Determine the (x, y) coordinate at the center of the cell enclosing the given text.  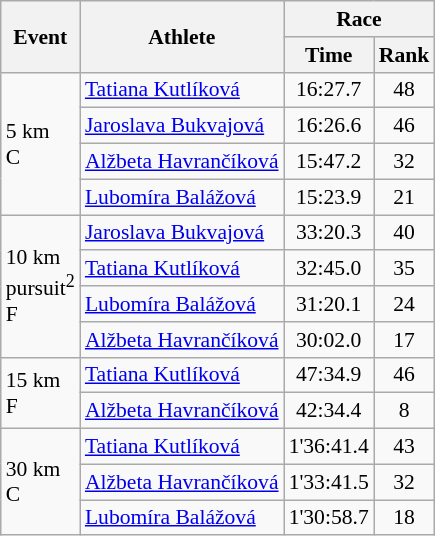
47:34.9 (329, 375)
Rank (404, 55)
10 km pursuit2 F (40, 286)
33:20.3 (329, 233)
Time (329, 55)
42:34.4 (329, 411)
18 (404, 518)
Athlete (182, 36)
16:26.6 (329, 126)
30 km C (40, 482)
Race (360, 19)
21 (404, 197)
35 (404, 269)
30:02.0 (329, 340)
5 km C (40, 143)
1'33:41.5 (329, 482)
24 (404, 304)
16:27.7 (329, 90)
40 (404, 233)
32:45.0 (329, 269)
15:23.9 (329, 197)
17 (404, 340)
15:47.2 (329, 162)
31:20.1 (329, 304)
15 km F (40, 392)
48 (404, 90)
1'30:58.7 (329, 518)
1'36:41.4 (329, 447)
8 (404, 411)
43 (404, 447)
Event (40, 36)
